Scan for the cell matching the given text and deliver its [X, Y] coordinate at center. 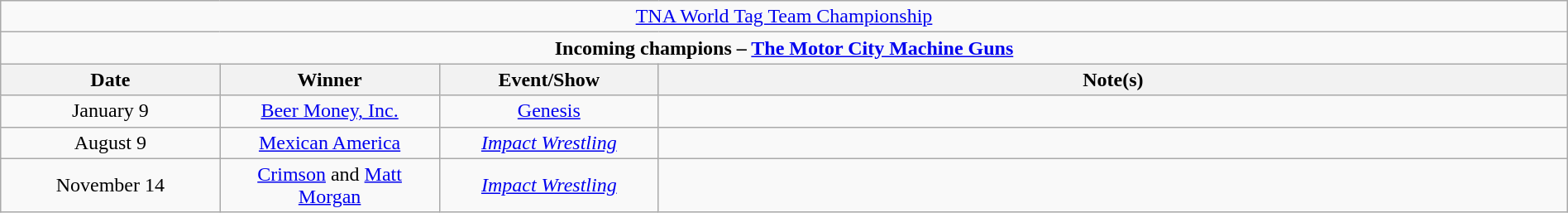
Mexican America [329, 143]
Event/Show [549, 80]
Crimson and Matt Morgan [329, 186]
Genesis [549, 111]
Beer Money, Inc. [329, 111]
Incoming champions – The Motor City Machine Guns [784, 48]
January 9 [111, 111]
Date [111, 80]
TNA World Tag Team Championship [784, 17]
Note(s) [1113, 80]
November 14 [111, 186]
August 9 [111, 143]
Winner [329, 80]
